Output the (x, y) coordinate of the center of the cell containing the given text.  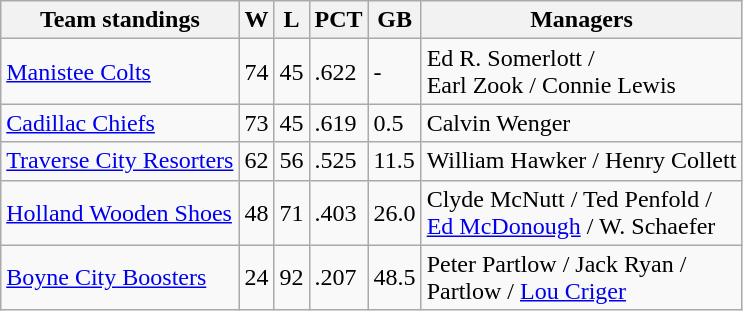
71 (292, 212)
48.5 (394, 278)
.622 (338, 72)
11.5 (394, 161)
GB (394, 20)
Calvin Wenger (582, 123)
24 (256, 278)
73 (256, 123)
62 (256, 161)
W (256, 20)
Holland Wooden Shoes (120, 212)
56 (292, 161)
William Hawker / Henry Collett (582, 161)
26.0 (394, 212)
Peter Partlow / Jack Ryan / Partlow / Lou Criger (582, 278)
Managers (582, 20)
- (394, 72)
Manistee Colts (120, 72)
Cadillac Chiefs (120, 123)
Clyde McNutt / Ted Penfold / Ed McDonough / W. Schaefer (582, 212)
.525 (338, 161)
Team standings (120, 20)
Boyne City Boosters (120, 278)
.207 (338, 278)
Ed R. Somerlott /Earl Zook / Connie Lewis (582, 72)
.619 (338, 123)
Traverse City Resorters (120, 161)
PCT (338, 20)
.403 (338, 212)
L (292, 20)
74 (256, 72)
0.5 (394, 123)
48 (256, 212)
92 (292, 278)
